Provide the [X, Y] coordinate of the cell's center where the given text is located.  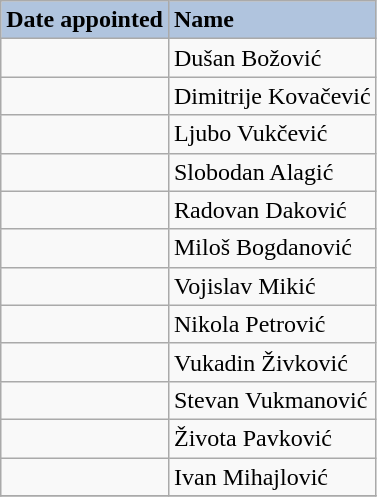
Ljubo Vukčević [272, 134]
Ivan Mihajlović [272, 477]
Stevan Vukmanović [272, 400]
Života Pavković [272, 438]
Nikola Petrović [272, 324]
Miloš Bogdanović [272, 248]
Radovan Daković [272, 210]
Slobodan Alagić [272, 172]
Date appointed [85, 20]
Vojislav Mikić [272, 286]
Vukadin Živković [272, 362]
Dušan Božović [272, 58]
Dimitrije Kovačević [272, 96]
Name [272, 20]
